Identify which cell holds the provided text, then report its [x, y] central coordinate. 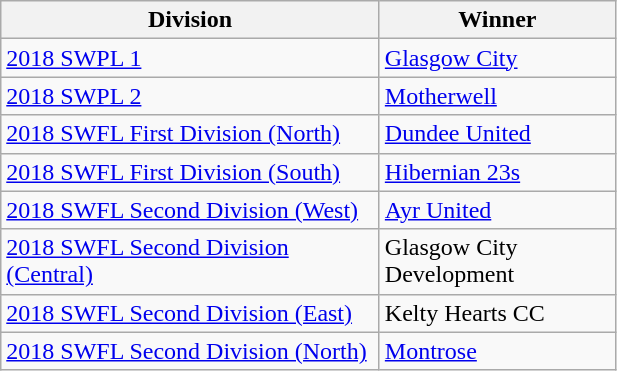
Hibernian 23s [497, 172]
2018 SWFL Second Division (Central) [190, 262]
Kelty Hearts CC [497, 313]
2018 SWPL 1 [190, 58]
2018 SWFL Second Division (East) [190, 313]
Ayr United [497, 210]
2018 SWFL Second Division (West) [190, 210]
Glasgow City [497, 58]
Division [190, 20]
Glasgow City Development [497, 262]
2018 SWFL Second Division (North) [190, 351]
2018 SWFL First Division (North) [190, 134]
Montrose [497, 351]
2018 SWFL First Division (South) [190, 172]
Dundee United [497, 134]
Motherwell [497, 96]
Winner [497, 20]
2018 SWPL 2 [190, 96]
